Detect which cell encompasses the target text, then output its (x, y) center coordinate. 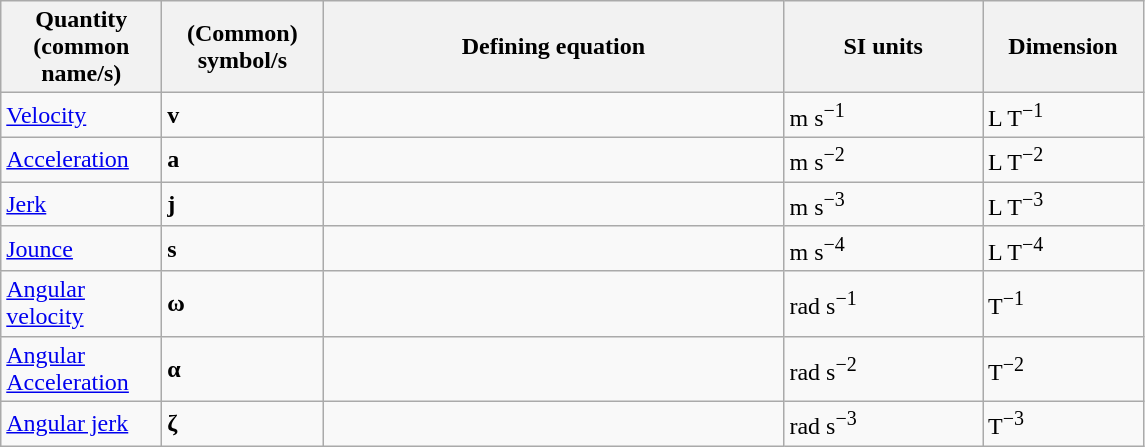
L T−4 (1062, 248)
T−3 (1062, 424)
m s−2 (884, 160)
Acceleration (82, 160)
Dimension (1062, 47)
ζ (242, 424)
Angular velocity (82, 304)
Angular jerk (82, 424)
m s−3 (884, 204)
(Common) symbol/s (242, 47)
v (242, 116)
m s−4 (884, 248)
T−1 (1062, 304)
Jounce (82, 248)
SI units (884, 47)
Jerk (82, 204)
rad s−2 (884, 368)
s (242, 248)
a (242, 160)
Quantity (common name/s) (82, 47)
rad s−3 (884, 424)
L T−2 (1062, 160)
Angular Acceleration (82, 368)
L T−1 (1062, 116)
T−2 (1062, 368)
rad s−1 (884, 304)
ω (242, 304)
α (242, 368)
m s−1 (884, 116)
L T−3 (1062, 204)
Velocity (82, 116)
Defining equation (554, 47)
j (242, 204)
